For the text-containing cell, return its midpoint in [x, y] coordinate format. 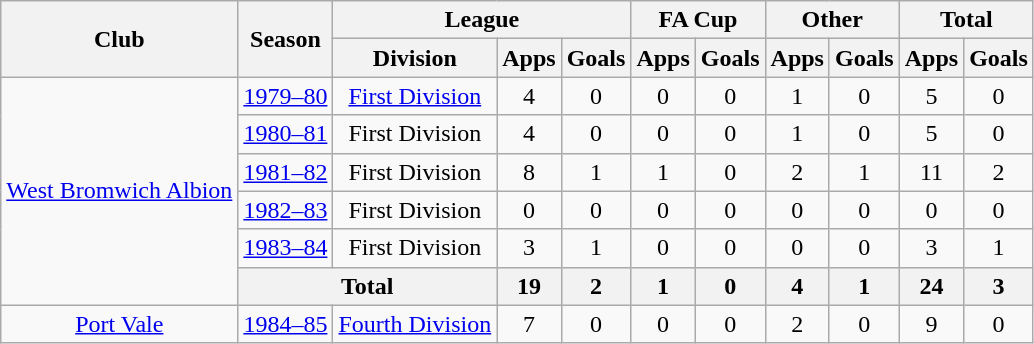
8 [529, 172]
1984–85 [286, 324]
19 [529, 286]
League [482, 20]
1979–80 [286, 96]
9 [931, 324]
1981–82 [286, 172]
West Bromwich Albion [120, 191]
7 [529, 324]
Fourth Division [415, 324]
FA Cup [698, 20]
1983–84 [286, 248]
Port Vale [120, 324]
1982–83 [286, 210]
1980–81 [286, 134]
Division [415, 58]
24 [931, 286]
Other [832, 20]
Club [120, 39]
11 [931, 172]
Season [286, 39]
